Provide the (x, y) coordinate of the cell's center where the given text is located.  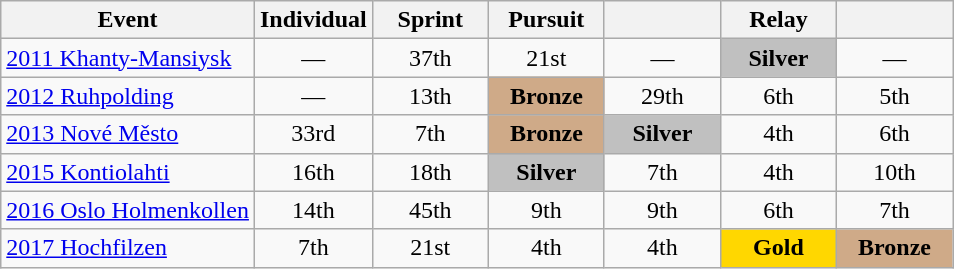
16th (313, 172)
2017 Hochfilzen (128, 248)
13th (430, 96)
2015 Kontiolahti (128, 172)
45th (430, 210)
2013 Nové Město (128, 134)
33rd (313, 134)
Pursuit (546, 20)
14th (313, 210)
2012 Ruhpolding (128, 96)
18th (430, 172)
Sprint (430, 20)
29th (662, 96)
2011 Khanty-Mansiysk (128, 58)
5th (895, 96)
2016 Oslo Holmenkollen (128, 210)
Event (128, 20)
Relay (778, 20)
Gold (778, 248)
37th (430, 58)
10th (895, 172)
Individual (313, 20)
